Search for the cell housing the specified text and yield its [X, Y] center coordinate. 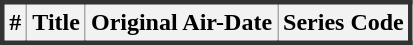
# [14, 22]
Series Code [344, 22]
Original Air-Date [181, 22]
Title [56, 22]
